Extract the [X, Y] coordinate from the center of the cell holding the provided text.  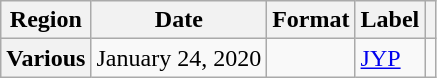
Label [390, 20]
Region [46, 20]
Format [311, 20]
JYP [390, 58]
Various [46, 58]
January 24, 2020 [179, 58]
Date [179, 20]
